From the cell containing the given text, extract its center point as (X, Y) coordinate. 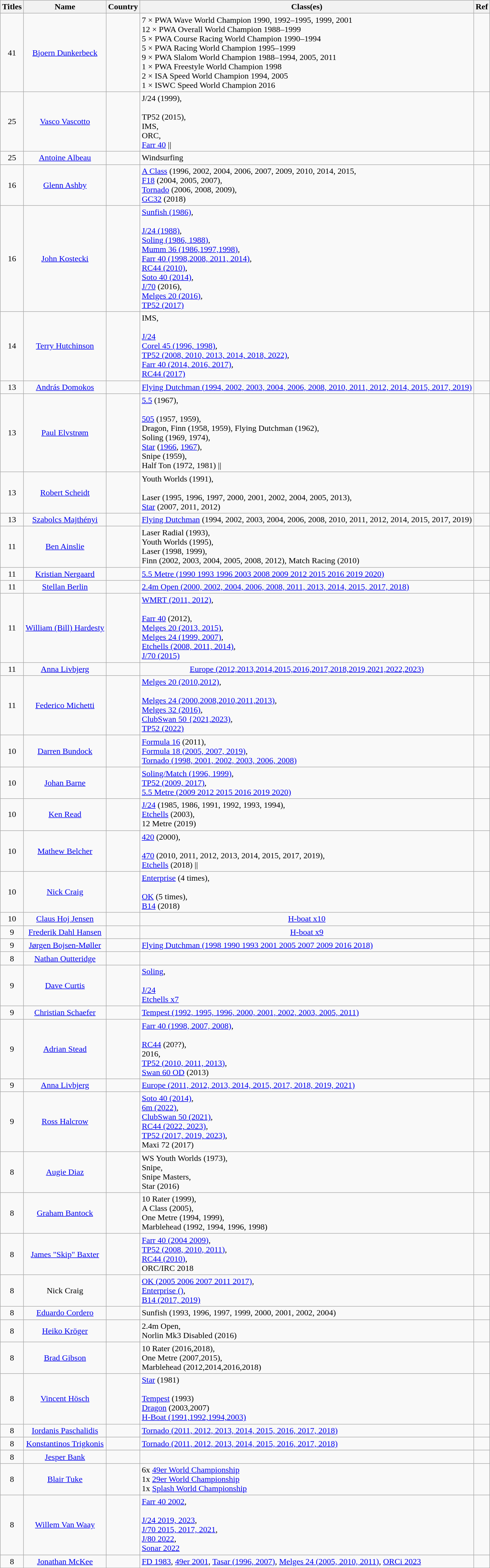
John Kostecki (65, 259)
Farr 40 (2004 2009), TP52 (2008, 2010, 2011), RC44 (2010), ORC/IRC 2018 (307, 1254)
Brad Gibson (65, 1358)
Adrian Stead (65, 1049)
Soling/Match (1996, 1999),TP52 (2009, 2017),5.5 Metre (2009 2012 2015 2016 2019 2020) (307, 783)
2.4m Open,Norlin Mk3 Disabled (2016) (307, 1331)
Iordanis Paschalidis (65, 1430)
James "Skip" Baxter (65, 1254)
Europe (2012,2013,2014,2015,2016,2017,2018,2019,2021,2022,2023) (307, 669)
Paul Elvstrøm (65, 433)
420 (2000),470 (2010, 2011, 2012, 2013, 2014, 2015, 2017, 2019), Etchells (2018) || (307, 851)
Terry Hutchinson (65, 346)
Soling,J/24 Etchells x7 (307, 985)
Enterprise (4 times),OK (5 times), B14 (2018) (307, 892)
Laser Radial (1993),Youth Worlds (1995),Laser (1998, 1999),Finn (2002, 2003, 2004, 2005, 2008, 2012), Match Racing (2010) (307, 547)
Ref (482, 7)
Youth Worlds (1991),Laser (1995, 1996, 1997, 2000, 2001, 2002, 2004, 2005, 2013), Star (2007, 2011, 2012) (307, 492)
William (Bill) Hardesty (65, 628)
Soto 40 (2014), 6m (2022), ClubSwan 50 (2021), RC44 (2022, 2023), TP52 (2017, 2019, 2023), Maxi 72 (2017) (307, 1122)
Tempest (1992, 1995, 1996, 2000, 2001, 2002, 2003, 2005, 2011) (307, 1012)
Kristian Nergaard (65, 574)
Jesper Bank (65, 1457)
Nathan Outteridge (65, 958)
Class(es) (307, 7)
Robert Scheidt (65, 492)
Claus Hoj Jensen (65, 919)
Christian Schaefer (65, 1012)
Flying Dutchman (1998 1990 1993 2001 2005 2007 2009 2016 2018) (307, 945)
Bjoern Dunkerbeck (65, 52)
WS Youth Worlds (1973),Snipe,Snipe Masters,Star (2016) (307, 1172)
András Domokos (65, 387)
A Class (1996, 2002, 2004, 2006, 2007, 2009, 2010, 2014, 2015,F18 (2004, 2005, 2007),Tornado (2006, 2008, 2009),GC32 (2018) (307, 185)
WMRT (2011, 2012),Farr 40 (2012), Melges 20 (2013, 2015), Melges 24 (1999, 2007), Etchells (2008, 2011, 2014), J/70 (2015) (307, 628)
IMS,J/24 Corel 45 (1996, 1998), TP52 (2008, 2010, 2013, 2014, 2018, 2022), Farr 40 (2014, 2016, 2017), RC44 (2017) (307, 346)
5.5 Metre (1990 1993 1996 2003 2008 2009 2012 2015 2016 2019 2020) (307, 574)
41 (12, 52)
Willem Van Waay (65, 1525)
Jørgen Bojsen-Møller (65, 945)
Mathew Belcher (65, 851)
H-boat x10 (307, 919)
Vincent Hösch (65, 1399)
J/24 (1985, 1986, 1991, 1992, 1993, 1994),Etchells (2003),12 Metre (2019) (307, 815)
Graham Bantock (65, 1213)
10 Rater (1999),A Class (2005),One Metre (1994, 1999),Marblehead (1992, 1994, 1996, 1998) (307, 1213)
Country (123, 7)
OK (2005 2006 2007 2011 2017),Enterprise (),B14 (2017, 2019) (307, 1291)
J/24 (1999),TP52 (2015), IMS, ORC, Farr 40 || (307, 121)
Stellan Berlin (65, 587)
Europe (2011, 2012, 2013, 2014, 2015, 2017, 2018, 2019, 2021) (307, 1085)
Ross Halcrow (65, 1122)
Jonathan McKee (65, 1561)
Dave Curtis (65, 985)
10 Rater (2016,2018),One Metre (2007,2015),Marblehead (2012,2014,2016,2018) (307, 1358)
Ken Read (65, 815)
Konstantinos Trigkonis (65, 1444)
Frederik Dahl Hansen (65, 932)
Ben Ainslie (65, 547)
Farr 40 2002,J/24 2019, 2023, J/70 2015, 2017, 2021, J/80 2022, Sonar 2022 (307, 1525)
Windsurfing (307, 158)
FD 1983, 49er 2001, Tasar (1996, 2007), Melges 24 (2005, 2010, 2011), ORCi 2023 (307, 1561)
Eduardo Cordero (65, 1313)
Sunfish (1993, 1996, 1997, 1999, 2000, 2001, 2002, 2004) (307, 1313)
H-boat x9 (307, 932)
2.4m Open (2000, 2002, 2004, 2006, 2008, 2011, 2013, 2014, 2015, 2017, 2018) (307, 587)
Johan Barne (65, 783)
Farr 40 (1998, 2007, 2008),RC44 (20??),2016, TP52 (2010, 2011, 2013), Swan 60 OD (2013) (307, 1049)
14 (12, 346)
Szabolcs Majthényi (65, 519)
Titles (12, 7)
Antoine Albeau (65, 158)
Federico Michetti (65, 705)
Vasco Vascotto (65, 121)
Augie Diaz (65, 1172)
6x 49er World Championship1x 29er World Championship1x Splash World Championship (307, 1479)
Formula 16 (2011),Formula 18 (2005, 2007, 2019),Tornado (1998, 2001, 2002, 2003, 2006, 2008) (307, 751)
Darren Bundock (65, 751)
Star (1981)Tempest (1993) Dragon (2003,2007) H-Boat (1991,1992,1994,2003) (307, 1399)
Heiko Kröger (65, 1331)
Blair Tuke (65, 1479)
Name (65, 7)
Melges 20 (2010,2012),Melges 24 (2000,2008,2010,2011,2013), Melges 32 (2016), ClubSwan 50 {2021,2023), TP52 (2022) (307, 705)
Glenn Ashby (65, 185)
